Detect which cell encompasses the target text, then output its (x, y) center coordinate. 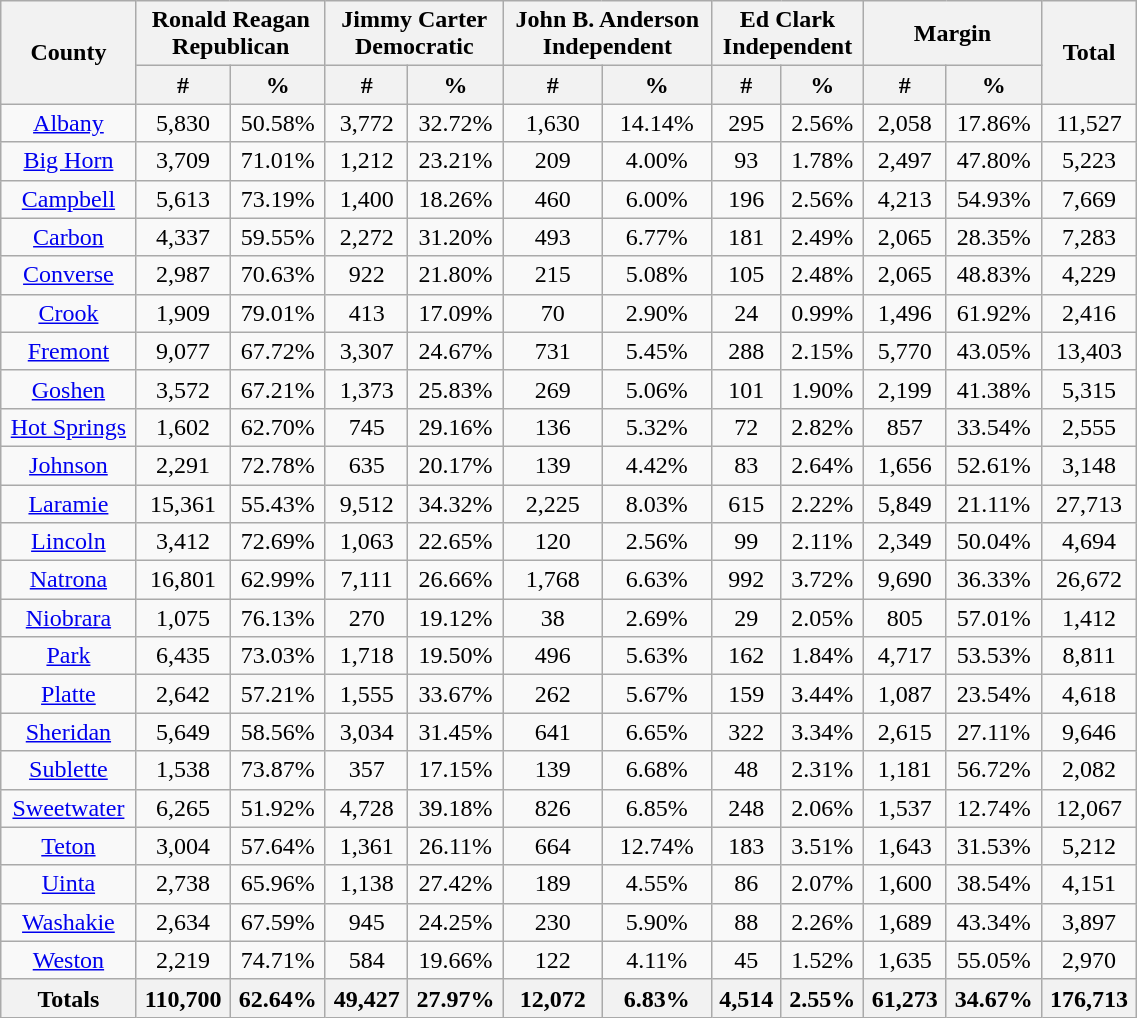
1,361 (366, 846)
Sheridan (68, 732)
2.69% (656, 618)
2,615 (905, 732)
3.51% (822, 846)
99 (746, 542)
Laramie (68, 503)
2,219 (183, 960)
27.97% (456, 998)
34.32% (456, 503)
22.65% (456, 542)
183 (746, 846)
4,213 (905, 199)
76.13% (278, 618)
26.11% (456, 846)
73.19% (278, 199)
176,713 (1088, 998)
357 (366, 770)
50.04% (994, 542)
Washakie (68, 922)
61,273 (905, 998)
2,199 (905, 389)
745 (366, 427)
79.01% (278, 313)
4,618 (1088, 694)
5,223 (1088, 161)
3,709 (183, 161)
1,630 (552, 123)
56.72% (994, 770)
32.72% (456, 123)
2.31% (822, 770)
805 (905, 618)
25.83% (456, 389)
17.09% (456, 313)
83 (746, 465)
295 (746, 123)
4,151 (1088, 884)
5.06% (656, 389)
288 (746, 351)
5,849 (905, 503)
18.26% (456, 199)
2,291 (183, 465)
Total (1088, 52)
196 (746, 199)
72.78% (278, 465)
27.42% (456, 884)
27,713 (1088, 503)
2.64% (822, 465)
Crook (68, 313)
2.82% (822, 427)
1,138 (366, 884)
6.65% (656, 732)
50.58% (278, 123)
584 (366, 960)
Teton (68, 846)
1,400 (366, 199)
6.63% (656, 580)
4,717 (905, 656)
Ronald ReaganRepublican (230, 34)
322 (746, 732)
13,403 (1088, 351)
945 (366, 922)
17.86% (994, 123)
Campbell (68, 199)
49,427 (366, 998)
Park (68, 656)
53.53% (994, 656)
3,148 (1088, 465)
159 (746, 694)
Goshen (68, 389)
43.34% (994, 922)
62.64% (278, 998)
3,307 (366, 351)
26.66% (456, 580)
20.17% (456, 465)
27.11% (994, 732)
9,077 (183, 351)
1.84% (822, 656)
105 (746, 275)
2.48% (822, 275)
2.06% (822, 808)
4,337 (183, 237)
1,212 (366, 161)
48.83% (994, 275)
28.35% (994, 237)
24.25% (456, 922)
72.69% (278, 542)
8.03% (656, 503)
23.54% (994, 694)
Sublette (68, 770)
3.34% (822, 732)
2,416 (1088, 313)
1,689 (905, 922)
Converse (68, 275)
2.22% (822, 503)
1,635 (905, 960)
8,811 (1088, 656)
33.54% (994, 427)
2,970 (1088, 960)
2,987 (183, 275)
33.67% (456, 694)
5,830 (183, 123)
1,063 (366, 542)
12,072 (552, 998)
6.00% (656, 199)
6.85% (656, 808)
6,435 (183, 656)
1,768 (552, 580)
38.54% (994, 884)
120 (552, 542)
7,283 (1088, 237)
215 (552, 275)
3.72% (822, 580)
45 (746, 960)
19.66% (456, 960)
3.44% (822, 694)
39.18% (456, 808)
6.68% (656, 770)
16,801 (183, 580)
74.71% (278, 960)
2,272 (366, 237)
9,646 (1088, 732)
93 (746, 161)
248 (746, 808)
57.01% (994, 618)
2.49% (822, 237)
5.08% (656, 275)
Niobrara (68, 618)
51.92% (278, 808)
24 (746, 313)
67.21% (278, 389)
47.80% (994, 161)
4,514 (746, 998)
136 (552, 427)
41.38% (994, 389)
Uinta (68, 884)
641 (552, 732)
922 (366, 275)
1,412 (1088, 618)
15,361 (183, 503)
61.92% (994, 313)
73.87% (278, 770)
57.21% (278, 694)
Lincoln (68, 542)
Jimmy Carter Democratic (414, 34)
1,537 (905, 808)
62.70% (278, 427)
4,728 (366, 808)
5.32% (656, 427)
1,075 (183, 618)
1,181 (905, 770)
19.50% (456, 656)
2.90% (656, 313)
43.05% (994, 351)
101 (746, 389)
72 (746, 427)
3,897 (1088, 922)
6,265 (183, 808)
Albany (68, 123)
2,642 (183, 694)
181 (746, 237)
Natrona (68, 580)
Totals (68, 998)
1,373 (366, 389)
2,082 (1088, 770)
67.59% (278, 922)
122 (552, 960)
7,111 (366, 580)
Weston (68, 960)
209 (552, 161)
29 (746, 618)
4.00% (656, 161)
Carbon (68, 237)
4.11% (656, 960)
5.63% (656, 656)
21.11% (994, 503)
992 (746, 580)
2.05% (822, 618)
3,412 (183, 542)
3,572 (183, 389)
2.11% (822, 542)
67.72% (278, 351)
2,349 (905, 542)
Sweetwater (68, 808)
1,602 (183, 427)
2.07% (822, 884)
52.61% (994, 465)
4,229 (1088, 275)
65.96% (278, 884)
57.64% (278, 846)
70.63% (278, 275)
6.83% (656, 998)
73.03% (278, 656)
3,034 (366, 732)
Johnson (68, 465)
Platte (68, 694)
23.21% (456, 161)
9,690 (905, 580)
34.67% (994, 998)
460 (552, 199)
Big Horn (68, 161)
5,770 (905, 351)
86 (746, 884)
12,067 (1088, 808)
635 (366, 465)
615 (746, 503)
189 (552, 884)
826 (552, 808)
1,600 (905, 884)
2,225 (552, 503)
664 (552, 846)
1.78% (822, 161)
4,694 (1088, 542)
2,555 (1088, 427)
6.77% (656, 237)
2,738 (183, 884)
3,004 (183, 846)
496 (552, 656)
0.99% (822, 313)
14.14% (656, 123)
857 (905, 427)
5,649 (183, 732)
2,058 (905, 123)
1.90% (822, 389)
24.67% (456, 351)
Ed ClarkIndependent (787, 34)
162 (746, 656)
5,315 (1088, 389)
1,496 (905, 313)
7,669 (1088, 199)
731 (552, 351)
4.55% (656, 884)
Margin (953, 34)
88 (746, 922)
59.55% (278, 237)
31.20% (456, 237)
5,212 (1088, 846)
269 (552, 389)
71.01% (278, 161)
2,634 (183, 922)
70 (552, 313)
Fremont (68, 351)
62.99% (278, 580)
31.53% (994, 846)
38 (552, 618)
5.67% (656, 694)
1,087 (905, 694)
29.16% (456, 427)
19.12% (456, 618)
5.45% (656, 351)
54.93% (994, 199)
11,527 (1088, 123)
1,909 (183, 313)
26,672 (1088, 580)
17.15% (456, 770)
2.26% (822, 922)
48 (746, 770)
270 (366, 618)
1,718 (366, 656)
413 (366, 313)
262 (552, 694)
110,700 (183, 998)
5,613 (183, 199)
2.15% (822, 351)
5.90% (656, 922)
9,512 (366, 503)
1.52% (822, 960)
3,772 (366, 123)
55.05% (994, 960)
36.33% (994, 580)
1,643 (905, 846)
2.55% (822, 998)
230 (552, 922)
1,656 (905, 465)
4.42% (656, 465)
John B. AndersonIndependent (607, 34)
493 (552, 237)
31.45% (456, 732)
21.80% (456, 275)
58.56% (278, 732)
County (68, 52)
55.43% (278, 503)
Hot Springs (68, 427)
1,555 (366, 694)
1,538 (183, 770)
2,497 (905, 161)
